Search for the cell housing the specified text and yield its [X, Y] center coordinate. 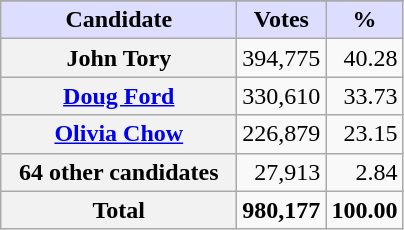
2.84 [364, 172]
Candidate [119, 20]
John Tory [119, 58]
100.00 [364, 210]
27,913 [282, 172]
Olivia Chow [119, 134]
980,177 [282, 210]
33.73 [364, 96]
40.28 [364, 58]
Total [119, 210]
23.15 [364, 134]
64 other candidates [119, 172]
Doug Ford [119, 96]
% [364, 20]
394,775 [282, 58]
226,879 [282, 134]
Votes [282, 20]
330,610 [282, 96]
